Return [x, y] of the center of cell containing provided text 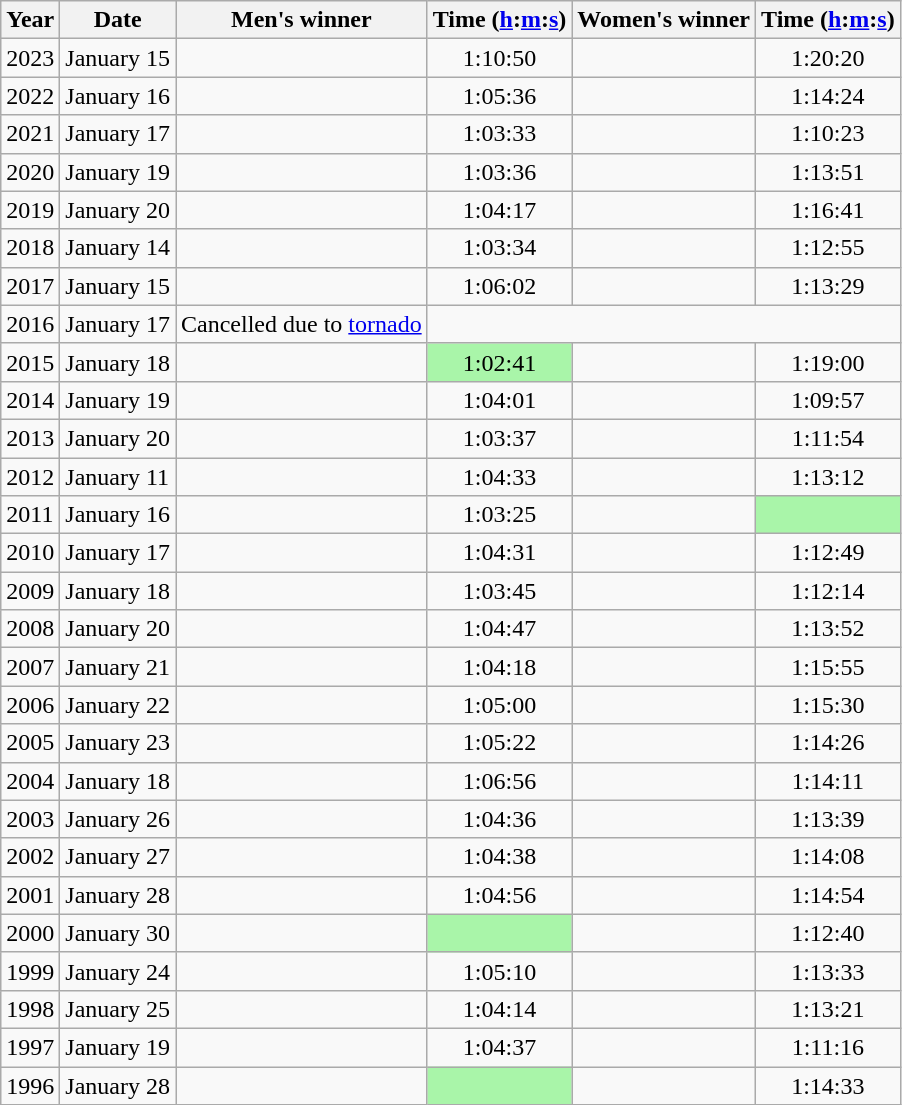
1:11:16 [828, 1047]
1:20:20 [828, 58]
1:14:24 [828, 96]
2014 [30, 400]
1:03:34 [500, 248]
2019 [30, 210]
1:19:00 [828, 362]
1:10:50 [500, 58]
1:05:10 [500, 971]
1:13:29 [828, 286]
2013 [30, 438]
2004 [30, 781]
1:12:40 [828, 933]
2007 [30, 667]
2008 [30, 629]
1999 [30, 971]
1:13:39 [828, 819]
1:04:36 [500, 819]
1:02:41 [500, 362]
2011 [30, 515]
1:14:26 [828, 743]
January 23 [118, 743]
1:13:21 [828, 1009]
1:13:33 [828, 971]
1:05:22 [500, 743]
January 25 [118, 1009]
1:04:01 [500, 400]
January 26 [118, 819]
1:12:14 [828, 591]
1:15:30 [828, 705]
1:06:02 [500, 286]
1:11:54 [828, 438]
2009 [30, 591]
January 22 [118, 705]
2020 [30, 172]
1:04:47 [500, 629]
1:13:12 [828, 477]
1:05:00 [500, 705]
1:03:25 [500, 515]
2001 [30, 895]
Date [118, 20]
1:14:08 [828, 857]
1:03:37 [500, 438]
1998 [30, 1009]
January 11 [118, 477]
1:14:33 [828, 1085]
January 24 [118, 971]
January 30 [118, 933]
1:04:56 [500, 895]
2010 [30, 553]
1:15:55 [828, 667]
2023 [30, 58]
1:04:38 [500, 857]
2002 [30, 857]
1:05:36 [500, 96]
1:13:51 [828, 172]
1:03:36 [500, 172]
January 27 [118, 857]
2018 [30, 248]
1996 [30, 1085]
1:04:17 [500, 210]
1:09:57 [828, 400]
1:12:49 [828, 553]
2015 [30, 362]
2022 [30, 96]
1:04:14 [500, 1009]
1:13:52 [828, 629]
2021 [30, 134]
2012 [30, 477]
1:03:33 [500, 134]
1:04:18 [500, 667]
1:03:45 [500, 591]
1:14:54 [828, 895]
1:12:55 [828, 248]
1:04:31 [500, 553]
Year [30, 20]
2017 [30, 286]
1:04:37 [500, 1047]
Men's winner [302, 20]
2005 [30, 743]
1:04:33 [500, 477]
2006 [30, 705]
1:10:23 [828, 134]
1:14:11 [828, 781]
1997 [30, 1047]
1:16:41 [828, 210]
January 21 [118, 667]
1:06:56 [500, 781]
2000 [30, 933]
Cancelled due to tornado [302, 324]
2003 [30, 819]
Women's winner [664, 20]
January 14 [118, 248]
2016 [30, 324]
